Search for the cell housing the specified text and yield its (x, y) center coordinate. 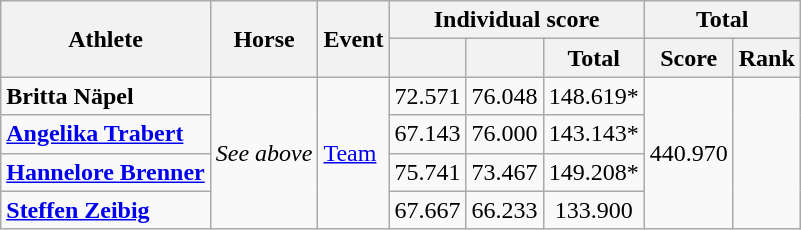
149.208* (594, 172)
See above (264, 153)
Rank (766, 58)
76.000 (504, 134)
Horse (264, 39)
76.048 (504, 96)
148.619* (594, 96)
67.143 (428, 134)
Score (688, 58)
75.741 (428, 172)
67.667 (428, 210)
72.571 (428, 96)
Angelika Trabert (106, 134)
Hannelore Brenner (106, 172)
66.233 (504, 210)
143.143* (594, 134)
Team (354, 153)
133.900 (594, 210)
Steffen Zeibig (106, 210)
73.467 (504, 172)
Event (354, 39)
Britta Näpel (106, 96)
440.970 (688, 153)
Athlete (106, 39)
Individual score (516, 20)
